Pinpoint the cell where the given text exists, returning its [X, Y] midpoint coordinate. 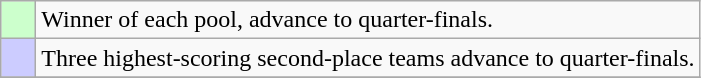
Winner of each pool, advance to quarter-finals. [368, 20]
Three highest-scoring second-place teams advance to quarter-finals. [368, 58]
